Detect which cell encompasses the target text, then output its (x, y) center coordinate. 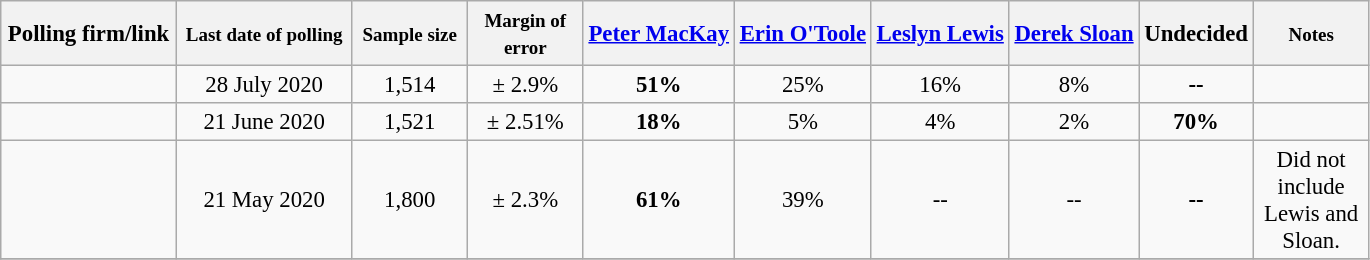
21 June 2020 (264, 122)
± 2.9% (526, 85)
± 2.3% (526, 200)
61% (658, 200)
25% (802, 85)
Erin O'Toole (802, 34)
Sample size (410, 34)
Did not include Lewis and Sloan. (1311, 200)
Undecided (1196, 34)
5% (802, 122)
21 May 2020 (264, 200)
Leslyn Lewis (940, 34)
8% (1074, 85)
18% (658, 122)
± 2.51% (526, 122)
Last date of polling (264, 34)
1,800 (410, 200)
4% (940, 122)
39% (802, 200)
Margin of error (526, 34)
1,514 (410, 85)
Peter MacKay (658, 34)
1,521 (410, 122)
16% (940, 85)
Derek Sloan (1074, 34)
2% (1074, 122)
51% (658, 85)
28 July 2020 (264, 85)
70% (1196, 122)
Notes (1311, 34)
Polling firm/link (89, 34)
